Determine the [x, y] coordinate at the center of the cell enclosing the given text.  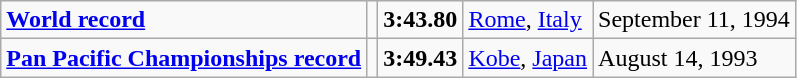
3:43.80 [420, 20]
August 14, 1993 [694, 58]
Kobe, Japan [528, 58]
3:49.43 [420, 58]
Rome, Italy [528, 20]
World record [184, 20]
September 11, 1994 [694, 20]
Pan Pacific Championships record [184, 58]
